Locate the cell with the specified text and output its [X, Y] center coordinate. 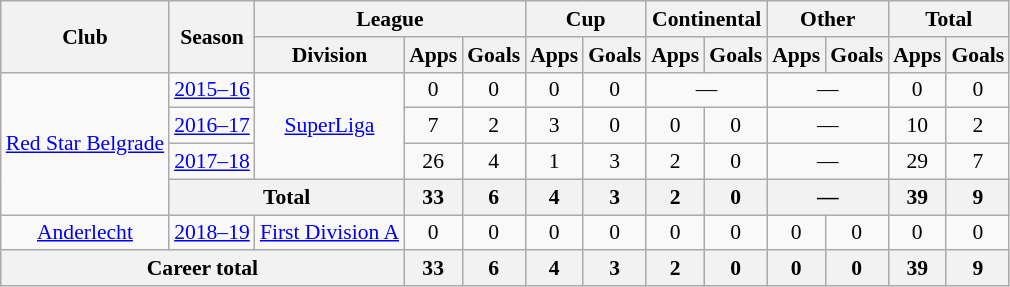
Cup [586, 19]
SuperLiga [330, 126]
Career total [202, 269]
League [390, 19]
Division [330, 55]
10 [917, 126]
Other [828, 19]
2017–18 [212, 162]
Season [212, 36]
2018–19 [212, 233]
2015–16 [212, 90]
Continental [706, 19]
29 [917, 162]
Club [85, 36]
1 [554, 162]
First Division A [330, 233]
26 [433, 162]
2016–17 [212, 126]
Red Star Belgrade [85, 143]
Anderlecht [85, 233]
